Capture the cell that displays the provided text and extract its [X, Y] central coordinate. 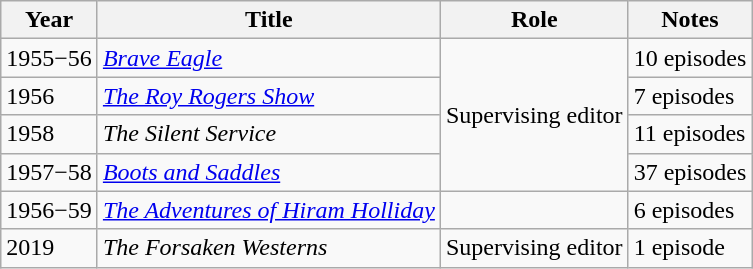
10 episodes [690, 58]
1957−58 [50, 172]
Notes [690, 20]
2019 [50, 248]
The Forsaken Westerns [268, 248]
1956 [50, 96]
1 episode [690, 248]
Boots and Saddles [268, 172]
1956−59 [50, 210]
1958 [50, 134]
Brave Eagle [268, 58]
Title [268, 20]
Year [50, 20]
The Adventures of Hiram Holliday [268, 210]
The Silent Service [268, 134]
7 episodes [690, 96]
The Roy Rogers Show [268, 96]
1955−56 [50, 58]
Role [534, 20]
37 episodes [690, 172]
11 episodes [690, 134]
6 episodes [690, 210]
